Return the (x, y) coordinate for the center point of the cell that contains the specified text.  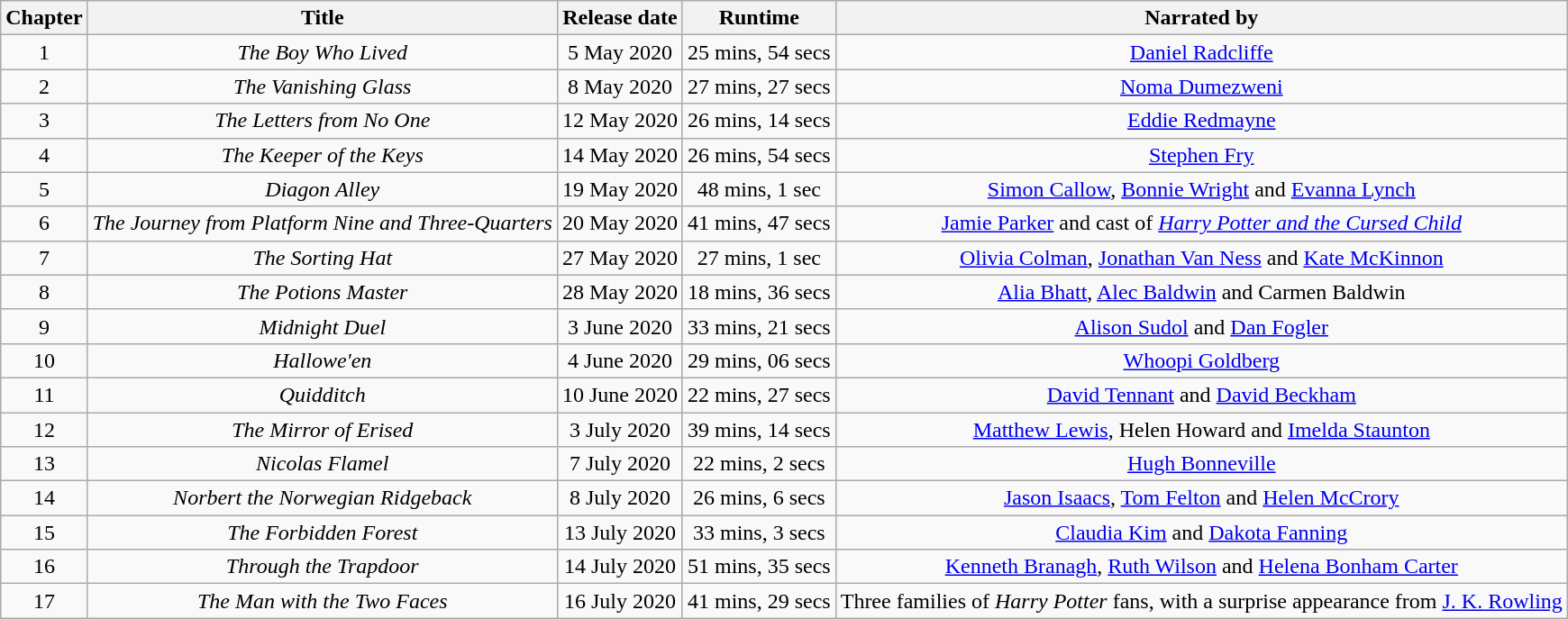
14 (44, 498)
20 May 2020 (620, 223)
25 mins, 54 secs (759, 52)
6 (44, 223)
7 (44, 258)
11 (44, 395)
4 June 2020 (620, 360)
Claudia Kim and Dakota Fanning (1201, 533)
The Boy Who Lived (323, 52)
15 (44, 533)
Hallowe'en (323, 360)
16 (44, 567)
Alison Sudol and Dan Fogler (1201, 326)
10 June 2020 (620, 395)
Whoopi Goldberg (1201, 360)
3 July 2020 (620, 430)
27 May 2020 (620, 258)
Quidditch (323, 395)
The Mirror of Erised (323, 430)
12 May 2020 (620, 121)
The Potions Master (323, 292)
Matthew Lewis, Helen Howard and Imelda Staunton (1201, 430)
The Keeper of the Keys (323, 155)
Midnight Duel (323, 326)
Kenneth Branagh, Ruth Wilson and Helena Bonham Carter (1201, 567)
Narrated by (1201, 18)
Alia Bhatt, Alec Baldwin and Carmen Baldwin (1201, 292)
Daniel Radcliffe (1201, 52)
Noma Dumezweni (1201, 86)
Norbert the Norwegian Ridgeback (323, 498)
33 mins, 21 secs (759, 326)
Jamie Parker and cast of Harry Potter and the Cursed Child (1201, 223)
22 mins, 27 secs (759, 395)
26 mins, 14 secs (759, 121)
8 May 2020 (620, 86)
9 (44, 326)
19 May 2020 (620, 189)
Three families of Harry Potter fans, with a surprise appearance from J. K. Rowling (1201, 601)
The Journey from Platform Nine and Three-Quarters (323, 223)
Title (323, 18)
22 mins, 2 secs (759, 464)
5 May 2020 (620, 52)
Chapter (44, 18)
13 July 2020 (620, 533)
The Letters from No One (323, 121)
Olivia Colman, Jonathan Van Ness and Kate McKinnon (1201, 258)
33 mins, 3 secs (759, 533)
48 mins, 1 sec (759, 189)
28 May 2020 (620, 292)
Hugh Bonneville (1201, 464)
Release date (620, 18)
5 (44, 189)
12 (44, 430)
The Forbidden Forest (323, 533)
Runtime (759, 18)
7 July 2020 (620, 464)
Eddie Redmayne (1201, 121)
27 mins, 27 secs (759, 86)
Diagon Alley (323, 189)
David Tennant and David Beckham (1201, 395)
Nicolas Flamel (323, 464)
2 (44, 86)
3 (44, 121)
The Man with the Two Faces (323, 601)
3 June 2020 (620, 326)
8 (44, 292)
Through the Trapdoor (323, 567)
18 mins, 36 secs (759, 292)
26 mins, 54 secs (759, 155)
Jason Isaacs, Tom Felton and Helen McCrory (1201, 498)
Stephen Fry (1201, 155)
1 (44, 52)
27 mins, 1 sec (759, 258)
29 mins, 06 secs (759, 360)
10 (44, 360)
39 mins, 14 secs (759, 430)
The Sorting Hat (323, 258)
41 mins, 47 secs (759, 223)
51 mins, 35 secs (759, 567)
41 mins, 29 secs (759, 601)
16 July 2020 (620, 601)
13 (44, 464)
8 July 2020 (620, 498)
14 May 2020 (620, 155)
Simon Callow, Bonnie Wright and Evanna Lynch (1201, 189)
26 mins, 6 secs (759, 498)
14 July 2020 (620, 567)
4 (44, 155)
17 (44, 601)
The Vanishing Glass (323, 86)
